Return the (x, y) coordinate for the center point of the cell that contains the specified text.  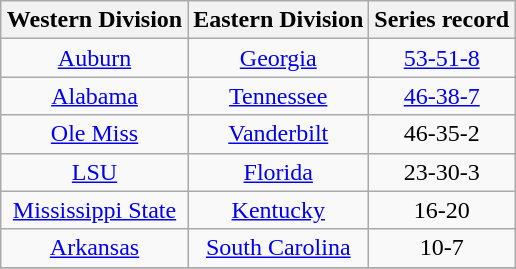
Western Division (94, 20)
Mississippi State (94, 210)
46-38-7 (442, 96)
46-35-2 (442, 134)
Vanderbilt (278, 134)
Arkansas (94, 248)
South Carolina (278, 248)
10-7 (442, 248)
Tennessee (278, 96)
Eastern Division (278, 20)
23-30-3 (442, 172)
Series record (442, 20)
Alabama (94, 96)
Georgia (278, 58)
16-20 (442, 210)
Florida (278, 172)
Ole Miss (94, 134)
Kentucky (278, 210)
LSU (94, 172)
53-51-8 (442, 58)
Auburn (94, 58)
